Find where the given text appears and provide that cell's center as (X, Y) coordinate. 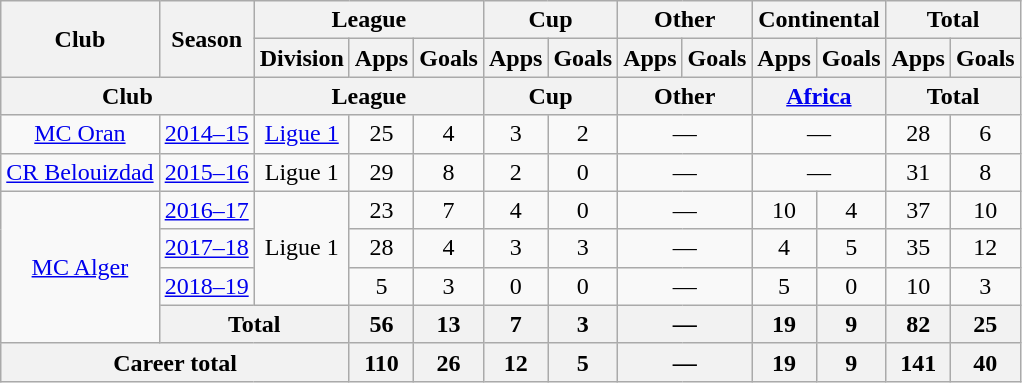
Career total (176, 362)
MC Oran (80, 134)
6 (985, 134)
2014–15 (206, 134)
2018–19 (206, 286)
2016–17 (206, 210)
2017–18 (206, 248)
141 (918, 362)
26 (449, 362)
CR Belouizdad (80, 172)
Continental (819, 20)
2015–16 (206, 172)
29 (381, 172)
Division (302, 58)
37 (918, 210)
110 (381, 362)
40 (985, 362)
56 (381, 324)
23 (381, 210)
35 (918, 248)
82 (918, 324)
13 (449, 324)
31 (918, 172)
Season (206, 39)
Africa (819, 96)
MC Alger (80, 267)
